Output the (X, Y) coordinate of the center of the cell containing the given text.  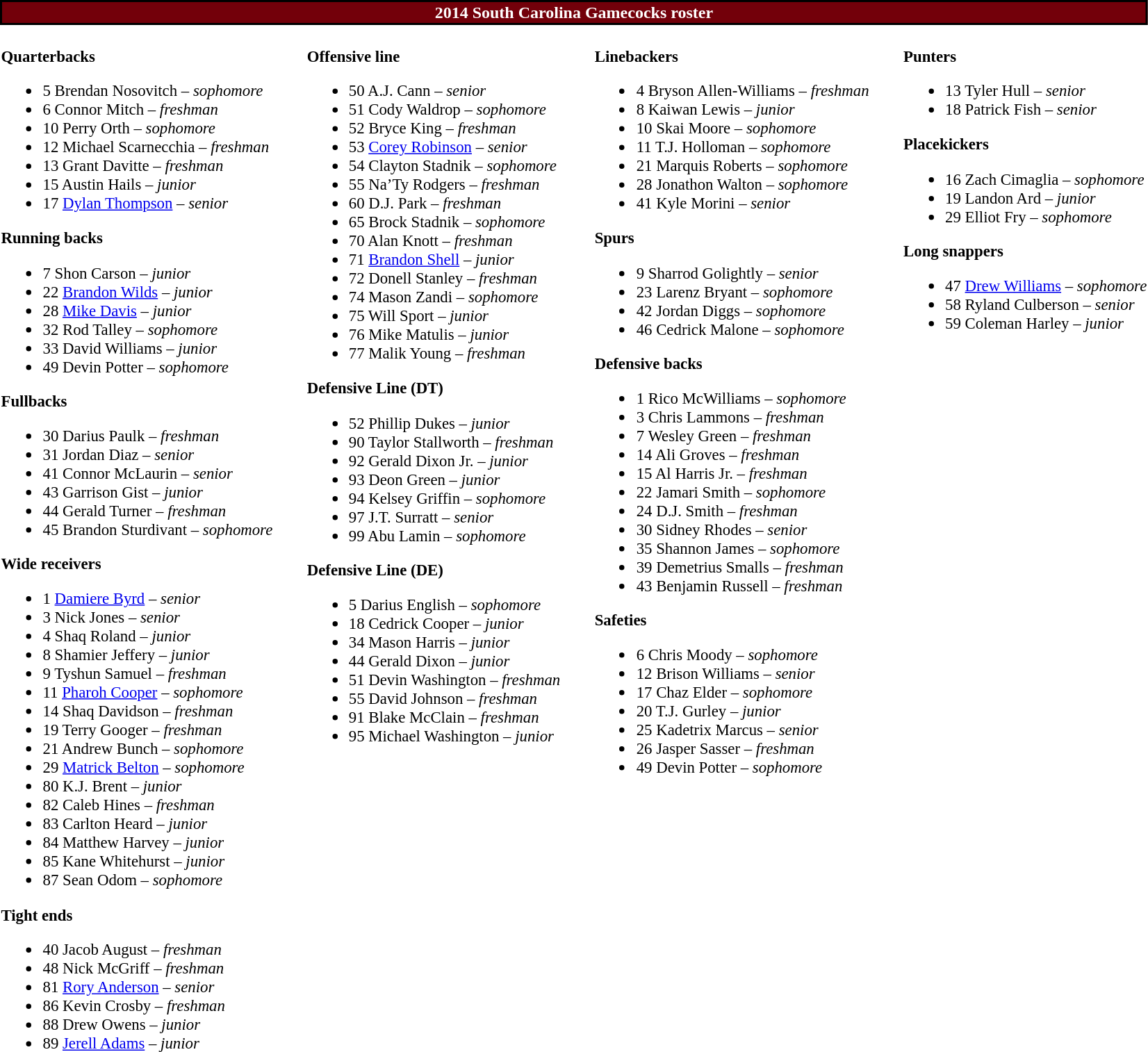
2014 South Carolina Gamecocks roster (574, 13)
